Detect which cell encompasses the target text, then output its (X, Y) center coordinate. 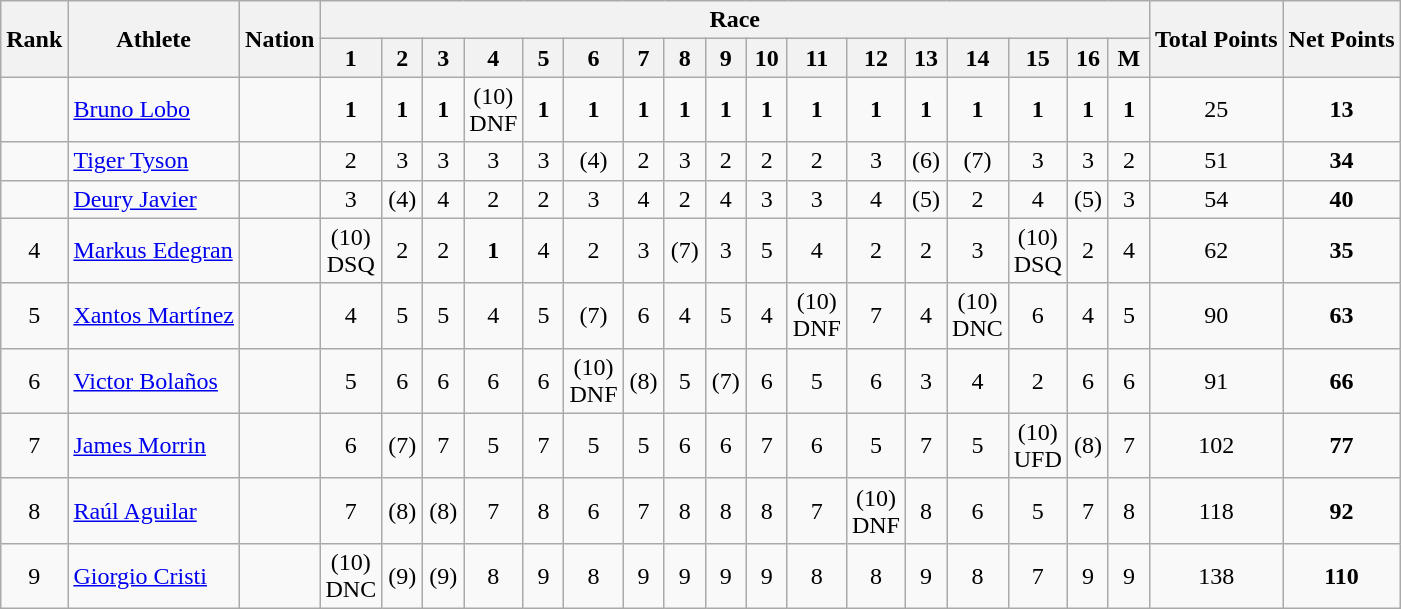
Xantos Martínez (154, 316)
Victor Bolaños (154, 380)
34 (1342, 161)
11 (816, 58)
16 (1088, 58)
10 (766, 58)
63 (1342, 316)
51 (1216, 161)
62 (1216, 250)
12 (876, 58)
Raúl Aguilar (154, 510)
110 (1342, 576)
77 (1342, 446)
92 (1342, 510)
40 (1342, 199)
(10)UFD (1038, 446)
Markus Edegran (154, 250)
Net Points (1342, 39)
Race (735, 20)
14 (978, 58)
91 (1216, 380)
118 (1216, 510)
Athlete (154, 39)
15 (1038, 58)
54 (1216, 199)
102 (1216, 446)
Tiger Tyson (154, 161)
138 (1216, 576)
Nation (280, 39)
James Morrin (154, 446)
Bruno Lobo (154, 110)
Deury Javier (154, 199)
66 (1342, 380)
35 (1342, 250)
Rank (34, 39)
(6) (926, 161)
M (1128, 58)
Total Points (1216, 39)
90 (1216, 316)
Giorgio Cristi (154, 576)
25 (1216, 110)
